Locate the cell with the specified text and output its [x, y] center coordinate. 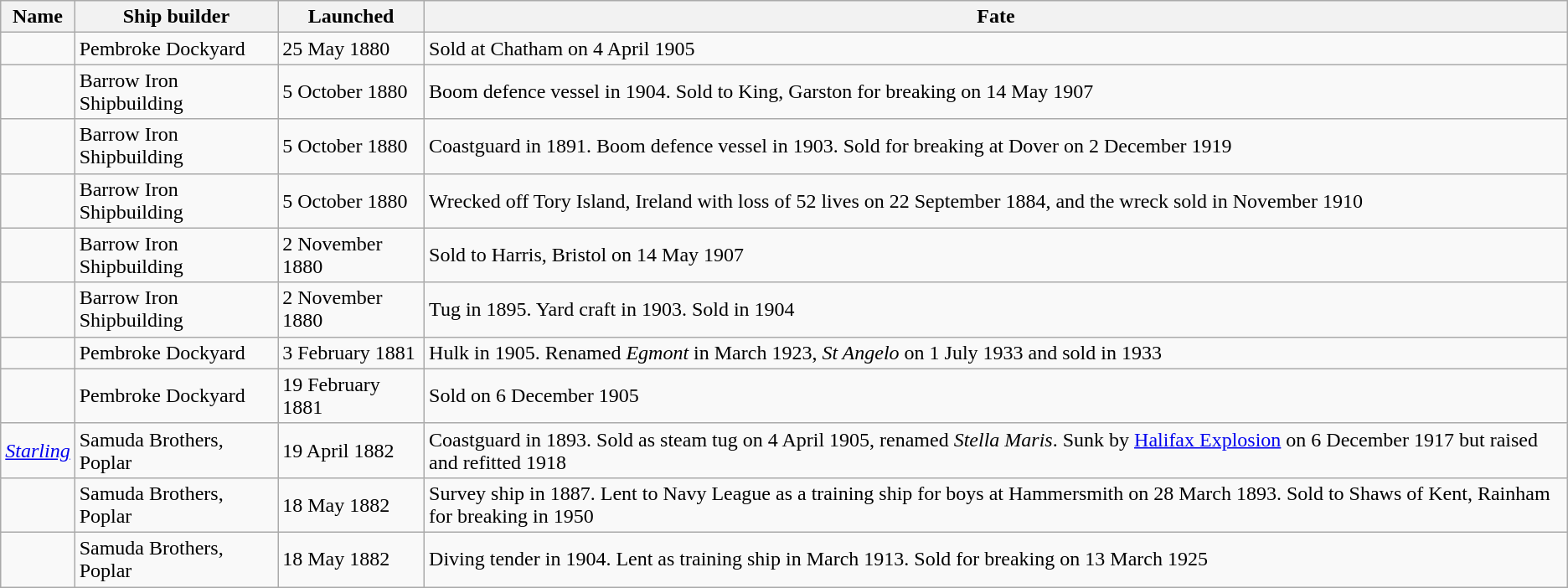
Starling [38, 451]
Ship builder [176, 17]
Boom defence vessel in 1904. Sold to King, Garston for breaking on 14 May 1907 [997, 92]
Sold at Chatham on 4 April 1905 [997, 49]
19 February 1881 [352, 395]
Name [38, 17]
3 February 1881 [352, 353]
Hulk in 1905. Renamed Egmont in March 1923, St Angelo on 1 July 1933 and sold in 1933 [997, 353]
Wrecked off Tory Island, Ireland with loss of 52 lives on 22 September 1884, and the wreck sold in November 1910 [997, 201]
Sold to Harris, Bristol on 14 May 1907 [997, 255]
19 April 1882 [352, 451]
Launched [352, 17]
Coastguard in 1891. Boom defence vessel in 1903. Sold for breaking at Dover on 2 December 1919 [997, 146]
Sold on 6 December 1905 [997, 395]
25 May 1880 [352, 49]
Diving tender in 1904. Lent as training ship in March 1913. Sold for breaking on 13 March 1925 [997, 560]
Tug in 1895. Yard craft in 1903. Sold in 1904 [997, 310]
Fate [997, 17]
